Output the [x, y] coordinate of the center of the cell containing the given text.  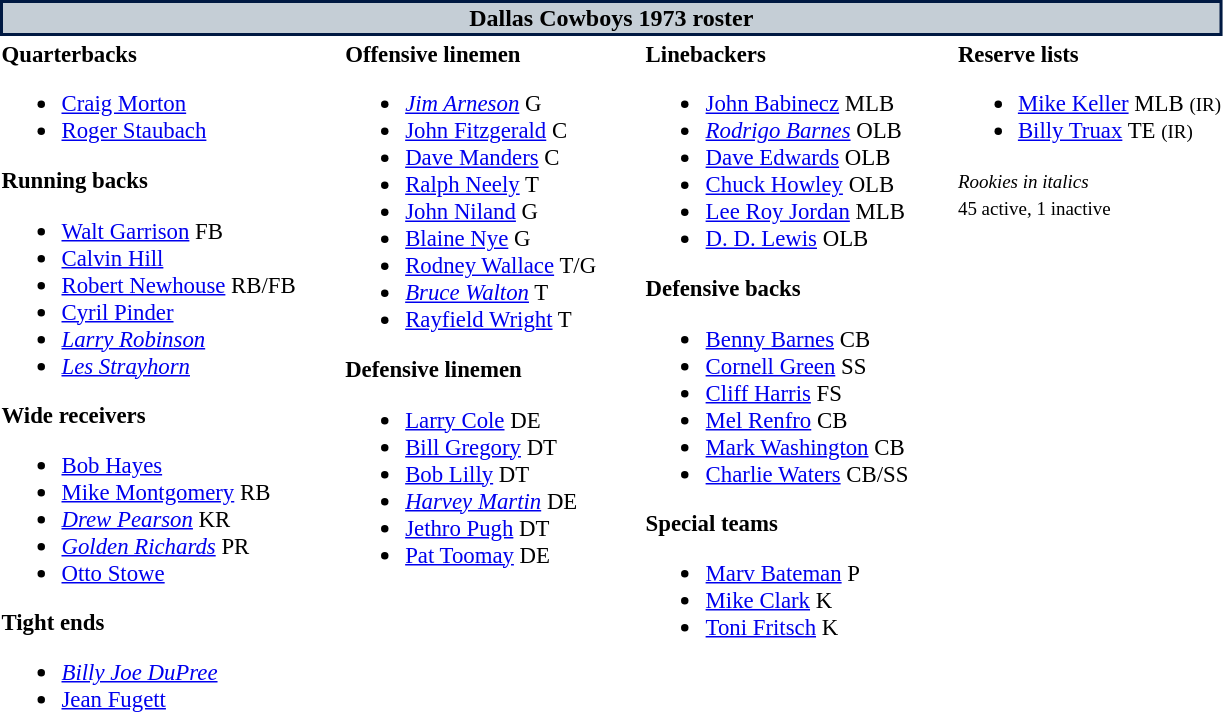
Dallas Cowboys 1973 roster [612, 18]
